Find where the given text appears and provide that cell's center as [X, Y] coordinate. 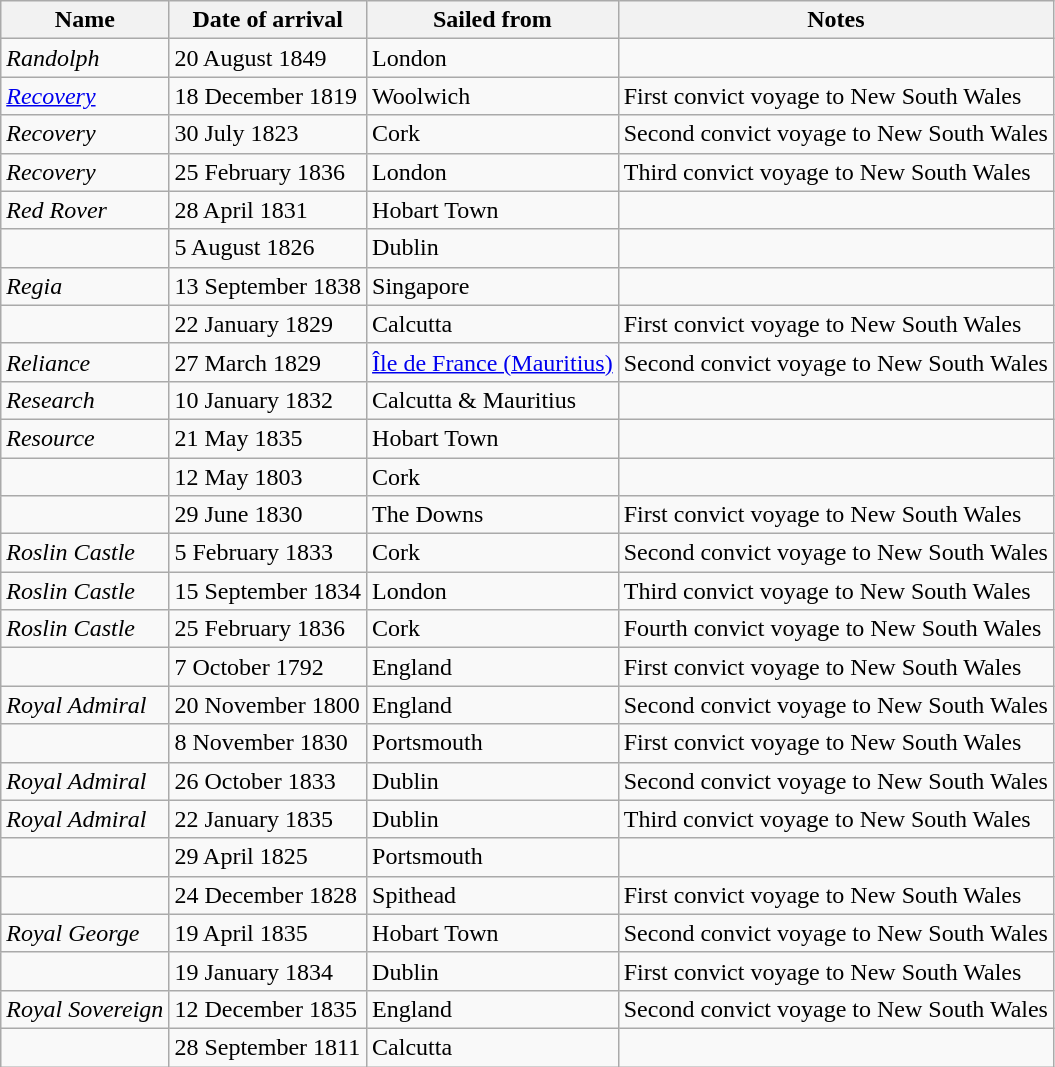
Resource [85, 438]
Regia [85, 286]
19 January 1834 [268, 971]
28 April 1831 [268, 210]
Date of arrival [268, 20]
Singapore [493, 286]
10 January 1832 [268, 400]
12 May 1803 [268, 477]
5 February 1833 [268, 553]
Randolph [85, 58]
Name [85, 20]
28 September 1811 [268, 1047]
13 September 1838 [268, 286]
7 October 1792 [268, 667]
The Downs [493, 515]
27 March 1829 [268, 362]
Royal George [85, 933]
Sailed from [493, 20]
Spithead [493, 895]
19 April 1835 [268, 933]
20 November 1800 [268, 705]
Reliance [85, 362]
22 January 1829 [268, 324]
30 July 1823 [268, 134]
29 April 1825 [268, 857]
26 October 1833 [268, 781]
29 June 1830 [268, 515]
Fourth convict voyage to New South Wales [836, 629]
Red Rover [85, 210]
21 May 1835 [268, 438]
Research [85, 400]
22 January 1835 [268, 819]
20 August 1849 [268, 58]
24 December 1828 [268, 895]
Calcutta & Mauritius [493, 400]
Woolwich [493, 96]
Royal Sovereign [85, 1009]
5 August 1826 [268, 248]
18 December 1819 [268, 96]
12 December 1835 [268, 1009]
8 November 1830 [268, 743]
Île de France (Mauritius) [493, 362]
Notes [836, 20]
15 September 1834 [268, 591]
